Locate the cell with the specified text and output its [x, y] center coordinate. 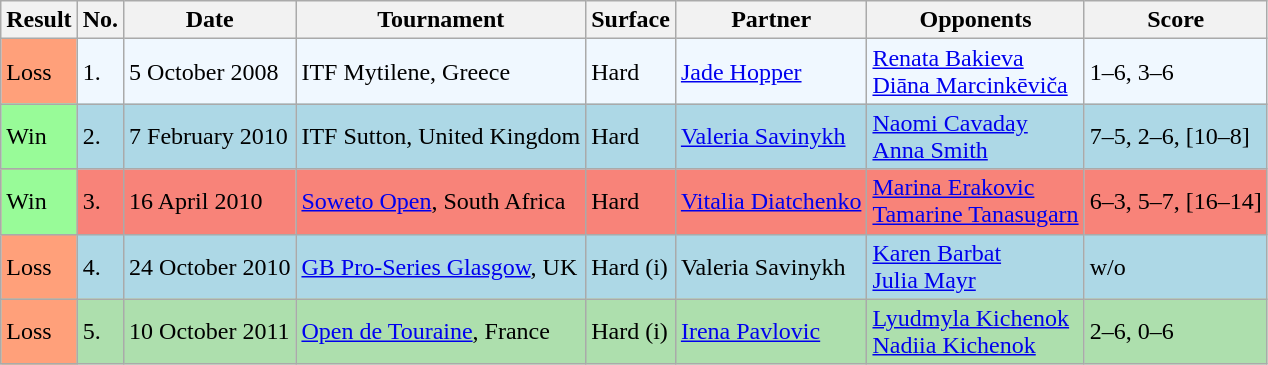
w/o [1176, 266]
Naomi Cavaday Anna Smith [976, 136]
4. [100, 266]
Surface [631, 20]
10 October 2011 [210, 332]
24 October 2010 [210, 266]
Open de Touraine, France [441, 332]
7–5, 2–6, [10–8] [1176, 136]
Partner [771, 20]
Lyudmyla Kichenok Nadiia Kichenok [976, 332]
Score [1176, 20]
6–3, 5–7, [16–14] [1176, 202]
Karen Barbat Julia Mayr [976, 266]
2. [100, 136]
1. [100, 72]
3. [100, 202]
Soweto Open, South Africa [441, 202]
Marina Erakovic Tamarine Tanasugarn [976, 202]
5. [100, 332]
2–6, 0–6 [1176, 332]
Vitalia Diatchenko [771, 202]
GB Pro-Series Glasgow, UK [441, 266]
7 February 2010 [210, 136]
5 October 2008 [210, 72]
Result [39, 20]
ITF Mytilene, Greece [441, 72]
Irena Pavlovic [771, 332]
16 April 2010 [210, 202]
No. [100, 20]
1–6, 3–6 [1176, 72]
ITF Sutton, United Kingdom [441, 136]
Date [210, 20]
Opponents [976, 20]
Jade Hopper [771, 72]
Tournament [441, 20]
Renata Bakieva Diāna Marcinkēviča [976, 72]
